From the cell containing the given text, extract its center point as [x, y] coordinate. 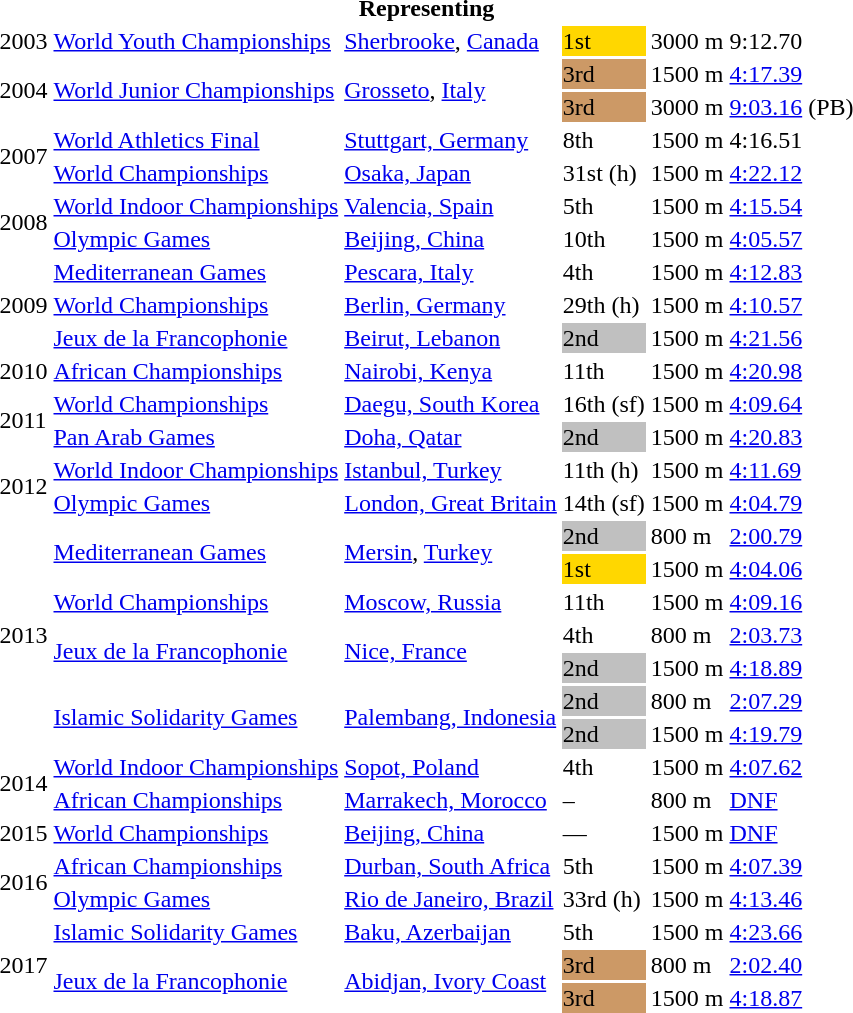
Berlin, Germany [451, 305]
Palembang, Indonesia [451, 718]
World Youth Championships [196, 41]
14th (sf) [604, 503]
Istanbul, Turkey [451, 470]
Rio de Janeiro, Brazil [451, 899]
33rd (h) [604, 899]
10th [604, 239]
Moscow, Russia [451, 602]
Sopot, Poland [451, 767]
Valencia, Spain [451, 206]
Doha, Qatar [451, 437]
– [604, 800]
Nice, France [451, 652]
World Junior Championships [196, 90]
— [604, 833]
Marrakech, Morocco [451, 800]
Sherbrooke, Canada [451, 41]
Mersin, Turkey [451, 552]
Baku, Azerbaijan [451, 932]
Stuttgart, Germany [451, 140]
Durban, South Africa [451, 866]
Pan Arab Games [196, 437]
29th (h) [604, 305]
31st (h) [604, 173]
Daegu, South Korea [451, 404]
Abidjan, Ivory Coast [451, 982]
Grosseto, Italy [451, 90]
World Athletics Final [196, 140]
Beirut, Lebanon [451, 338]
London, Great Britain [451, 503]
Pescara, Italy [451, 272]
Nairobi, Kenya [451, 371]
11th (h) [604, 470]
8th [604, 140]
16th (sf) [604, 404]
Osaka, Japan [451, 173]
